Return the (X, Y) coordinate for the center point of the cell that contains the specified text.  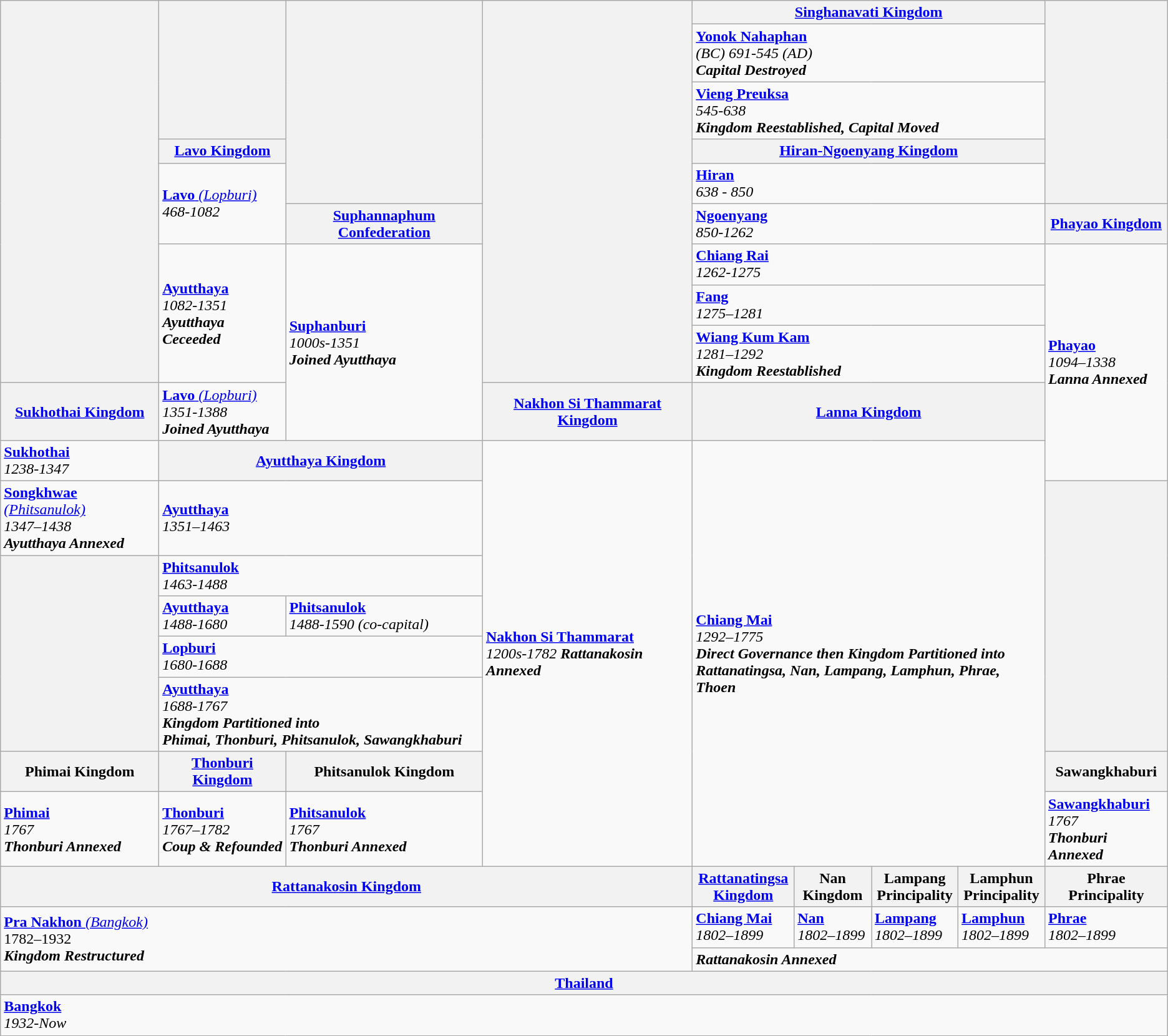
Ngoenyang850-1262 (869, 223)
Nakhon Si Thammarat Kingdom (587, 411)
Nakhon Si Thammarat1200s-1782 Rattanakosin Annexed (587, 653)
Phayao1094–1338Lanna Annexed (1107, 362)
Chiang Rai1262-1275 (869, 265)
Vieng Preuksa545-638Kingdom Reestablished, Capital Moved (869, 110)
Rattanakosin Kingdom (347, 886)
Sawangkhaburi (1107, 771)
Sukhothai Kingdom (80, 411)
Bangkok1932-Now (584, 1015)
Phitsanulok1767Thonburi Annexed (384, 829)
Phitsanulok1463-1488 (321, 575)
Thailand (584, 983)
Pra Nakhon (Bangkok)1782–1932Kingdom Restructured (347, 939)
Ayutthaya1688-1767Kingdom Partitioned intoPhimai, Thonburi, Phitsanulok, Sawangkhaburi (321, 714)
Ayutthaya Kingdom (321, 461)
Singhanavati Kingdom (869, 12)
RattanatingsaKingdom (744, 886)
Hiran638 - 850 (869, 183)
Suphanburi1000s-1351Joined Ayutthaya (384, 342)
Thonburi Kingdom (222, 771)
Phimai Kingdom (80, 771)
Nan1802–1899 (833, 927)
Lopburi1680-1688 (321, 657)
Lavo (Lopburi)468-1082 (222, 203)
LampangPrincipality (915, 886)
Yonok Nahaphan(BC) 691-545 (AD)Capital Destroyed (869, 53)
Phimai1767Thonburi Annexed (80, 829)
Wiang Kum Kam1281–1292Kingdom Reestablished (869, 354)
Phitsanulok1488-1590 (co-capital) (384, 617)
Fang1275–1281 (869, 305)
LamphunPrincipality (1002, 886)
Sukhothai1238-1347 (80, 461)
Lanna Kingdom (869, 411)
Songkhwae (Phitsanulok)1347–1438Ayutthaya Annexed (80, 518)
Chiang Mai1802–1899 (744, 927)
NanKingdom (833, 886)
Thonburi1767–1782Coup & Refounded (222, 829)
Lavo (Lopburi)1351-1388Joined Ayutthaya (222, 411)
Lamphun1802–1899 (1002, 927)
Phitsanulok Kingdom (384, 771)
Phrae1802–1899 (1107, 927)
Hiran-Ngoenyang Kingdom (869, 151)
Ayutthaya1082-1351Ayutthaya Ceceeded (222, 313)
Phayao Kingdom (1107, 223)
Ayutthaya1488-1680 (222, 617)
Sawangkhaburi1767Thonburi Annexed (1107, 829)
Suphannaphum Confederation (384, 223)
PhraePrincipality (1107, 886)
Lavo Kingdom (222, 151)
Ayutthaya1351–1463 (321, 518)
Lampang1802–1899 (915, 927)
Chiang Mai1292–1775Direct Governance then Kingdom Partitioned intoRattanatingsa, Nan, Lampang, Lamphun, Phrae, Thoen (869, 653)
Rattanakosin Annexed (930, 959)
